Scan for the cell matching the given text and deliver its [x, y] coordinate at center. 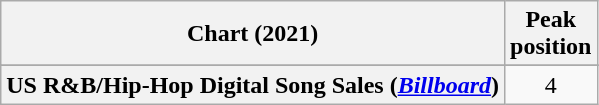
US R&B/Hip-Hop Digital Song Sales (Billboard) [253, 85]
4 [551, 85]
Chart (2021) [253, 34]
Peakposition [551, 34]
